Locate the cell with the specified text and output its [X, Y] center coordinate. 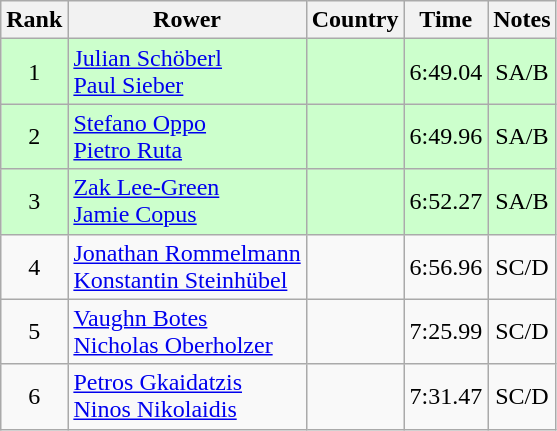
Time [446, 20]
7:31.47 [446, 396]
4 [34, 266]
2 [34, 136]
Julian SchöberlPaul Sieber [187, 72]
Petros GkaidatzisNinos Nikolaidis [187, 396]
6 [34, 396]
Zak Lee-GreenJamie Copus [187, 202]
Country [355, 20]
Vaughn BotesNicholas Oberholzer [187, 332]
6:56.96 [446, 266]
Rank [34, 20]
6:49.96 [446, 136]
1 [34, 72]
Jonathan RommelmannKonstantin Steinhübel [187, 266]
3 [34, 202]
7:25.99 [446, 332]
Notes [522, 20]
6:49.04 [446, 72]
Rower [187, 20]
6:52.27 [446, 202]
5 [34, 332]
Stefano OppoPietro Ruta [187, 136]
